From the cell containing the given text, extract its center point as [x, y] coordinate. 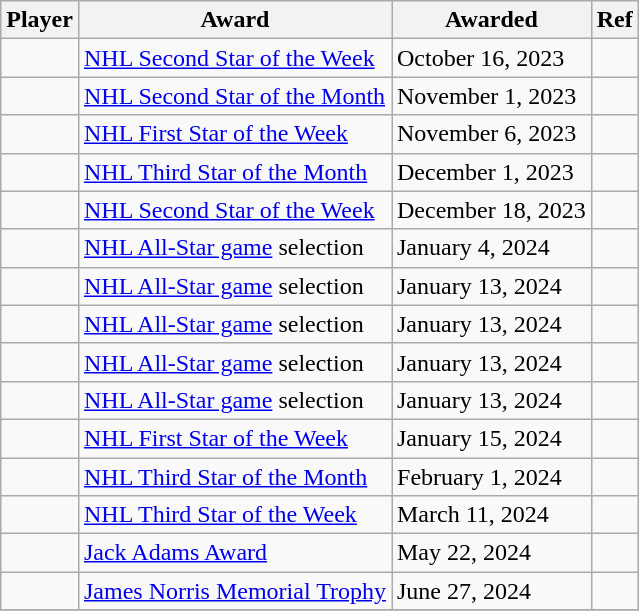
Awarded [492, 20]
February 1, 2024 [492, 477]
Jack Adams Award [234, 553]
Ref [614, 20]
November 1, 2023 [492, 96]
Player [40, 20]
January 4, 2024 [492, 248]
May 22, 2024 [492, 553]
NHL Second Star of the Month [234, 96]
Award [234, 20]
December 18, 2023 [492, 210]
March 11, 2024 [492, 515]
NHL Third Star of the Week [234, 515]
December 1, 2023 [492, 172]
October 16, 2023 [492, 58]
James Norris Memorial Trophy [234, 591]
June 27, 2024 [492, 591]
January 15, 2024 [492, 438]
November 6, 2023 [492, 134]
